Identify which cell holds the provided text, then report its (x, y) central coordinate. 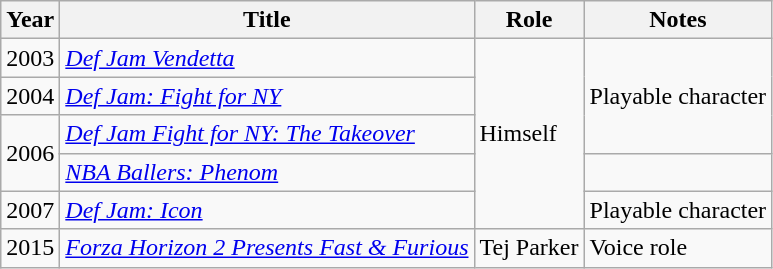
Notes (678, 20)
2015 (30, 248)
Def Jam Vendetta (267, 58)
Voice role (678, 248)
2006 (30, 153)
Tej Parker (529, 248)
Role (529, 20)
NBA Ballers: Phenom (267, 172)
Def Jam: Fight for NY (267, 96)
Forza Horizon 2 Presents Fast & Furious (267, 248)
2004 (30, 96)
Himself (529, 134)
2007 (30, 210)
Title (267, 20)
Def Jam Fight for NY: The Takeover (267, 134)
Year (30, 20)
2003 (30, 58)
Def Jam: Icon (267, 210)
